Find where the given text appears and provide that cell's center as (X, Y) coordinate. 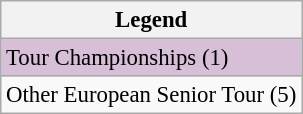
Legend (152, 20)
Tour Championships (1) (152, 58)
Other European Senior Tour (5) (152, 95)
